Search for the cell housing the specified text and yield its (x, y) center coordinate. 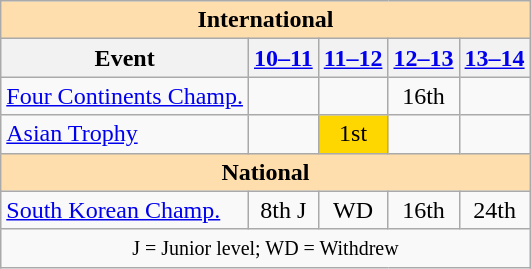
South Korean Champ. (125, 210)
8th J (283, 210)
International (266, 20)
Four Continents Champ. (125, 96)
WD (353, 210)
Event (125, 58)
J = Junior level; WD = Withdrew (266, 248)
12–13 (424, 58)
10–11 (283, 58)
13–14 (494, 58)
11–12 (353, 58)
National (266, 172)
24th (494, 210)
1st (353, 134)
Asian Trophy (125, 134)
